Return the [x, y] coordinate for the center point of the cell that contains the specified text.  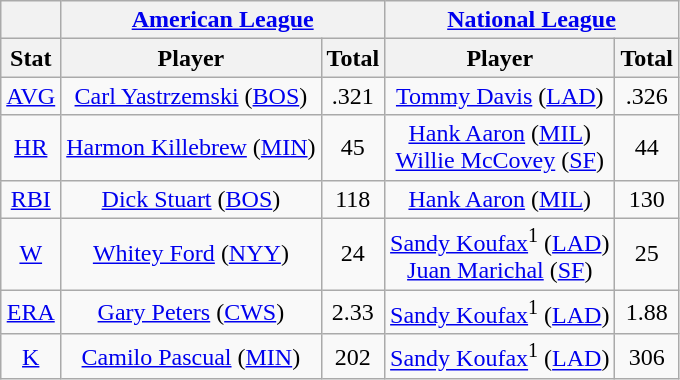
AVG [31, 96]
25 [647, 254]
K [31, 356]
Hank Aaron (MIL) [500, 199]
.321 [353, 96]
National League [532, 20]
1.88 [647, 312]
Sandy Koufax1 (LAD)Juan Marichal (SF) [500, 254]
RBI [31, 199]
W [31, 254]
44 [647, 148]
130 [647, 199]
24 [353, 254]
American League [223, 20]
306 [647, 356]
202 [353, 356]
HR [31, 148]
Hank Aaron (MIL)Willie McCovey (SF) [500, 148]
Tommy Davis (LAD) [500, 96]
Stat [31, 58]
Harmon Killebrew (MIN) [191, 148]
ERA [31, 312]
Dick Stuart (BOS) [191, 199]
118 [353, 199]
45 [353, 148]
Gary Peters (CWS) [191, 312]
.326 [647, 96]
2.33 [353, 312]
Carl Yastrzemski (BOS) [191, 96]
Whitey Ford (NYY) [191, 254]
Camilo Pascual (MIN) [191, 356]
